Pinpoint the cell where the given text exists, returning its [x, y] midpoint coordinate. 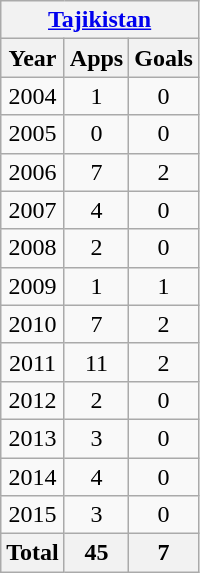
2006 [33, 172]
2012 [33, 400]
2004 [33, 96]
2014 [33, 477]
Total [33, 553]
Apps [96, 58]
2007 [33, 210]
2011 [33, 362]
2013 [33, 438]
2008 [33, 248]
11 [96, 362]
2005 [33, 134]
Tajikistan [100, 20]
2015 [33, 515]
Year [33, 58]
2010 [33, 324]
Goals [164, 58]
45 [96, 553]
2009 [33, 286]
